Provide the [x, y] coordinate of the cell's center where the given text is located.  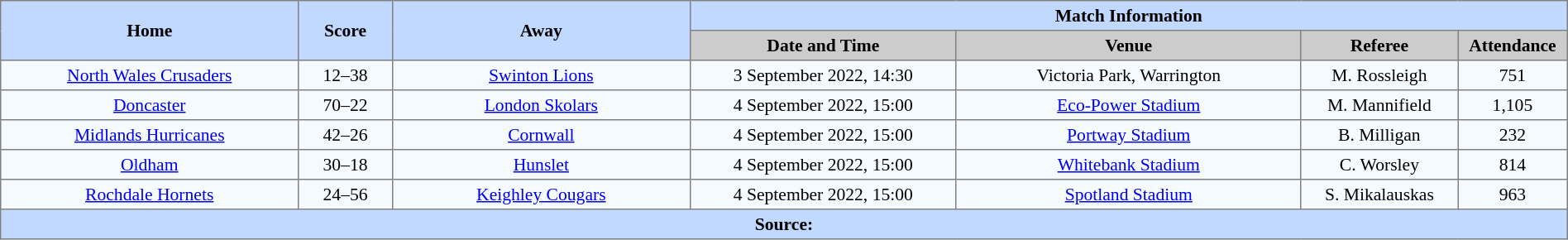
Match Information [1128, 16]
Spotland Stadium [1128, 194]
Score [346, 31]
Referee [1379, 46]
751 [1513, 75]
232 [1513, 135]
Victoria Park, Warrington [1128, 75]
Keighley Cougars [541, 194]
1,105 [1513, 105]
70–22 [346, 105]
Hunslet [541, 165]
Portway Stadium [1128, 135]
814 [1513, 165]
M. Rossleigh [1379, 75]
M. Mannifield [1379, 105]
North Wales Crusaders [150, 75]
42–26 [346, 135]
S. Mikalauskas [1379, 194]
Oldham [150, 165]
Attendance [1513, 46]
12–38 [346, 75]
C. Worsley [1379, 165]
Source: [784, 224]
Eco-Power Stadium [1128, 105]
Swinton Lions [541, 75]
Midlands Hurricanes [150, 135]
London Skolars [541, 105]
Venue [1128, 46]
Cornwall [541, 135]
Date and Time [823, 46]
Home [150, 31]
Whitebank Stadium [1128, 165]
Away [541, 31]
Doncaster [150, 105]
3 September 2022, 14:30 [823, 75]
30–18 [346, 165]
963 [1513, 194]
B. Milligan [1379, 135]
24–56 [346, 194]
Rochdale Hornets [150, 194]
